Provide the [x, y] coordinate of the cell's center where the given text is located.  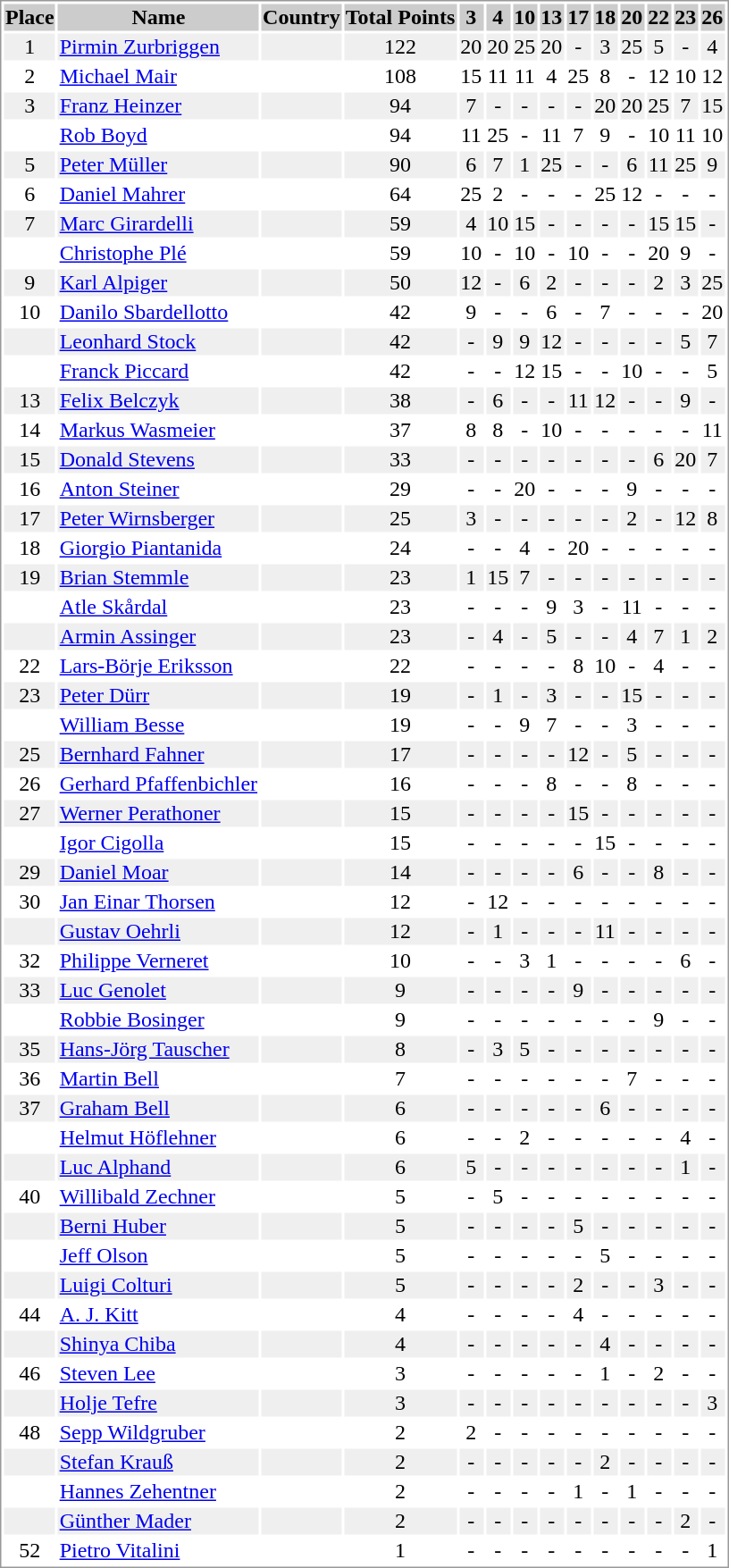
Danilo Sbardellotto [158, 312]
Pietro Vitalini [158, 1550]
Willibald Zechner [158, 1196]
35 [29, 1050]
Giorgio Piantanida [158, 548]
Stefan Krauß [158, 1463]
Günther Mader [158, 1522]
Robbie Bosinger [158, 1019]
Place [29, 17]
108 [400, 76]
Shinya Chiba [158, 1345]
Daniel Mahrer [158, 194]
Rob Boyd [158, 135]
Franz Heinzer [158, 106]
Gustav Oehrli [158, 932]
Peter Wirnsberger [158, 519]
27 [29, 814]
Peter Müller [158, 165]
Gerhard Pfaffenbichler [158, 784]
Helmut Höflehner [158, 1137]
44 [29, 1314]
Atle Skårdal [158, 607]
Hans-Jörg Tauscher [158, 1050]
50 [400, 283]
52 [29, 1550]
Brian Stemmle [158, 578]
Bernhard Fahner [158, 755]
Franck Piccard [158, 371]
William Besse [158, 725]
122 [400, 47]
Graham Bell [158, 1109]
Peter Dürr [158, 696]
Hannes Zehentner [158, 1491]
Sepp Wildgruber [158, 1432]
Marc Girardelli [158, 224]
32 [29, 960]
A. J. Kitt [158, 1314]
Karl Alpiger [158, 283]
Lars-Börje Eriksson [158, 666]
90 [400, 165]
Holje Tefre [158, 1404]
Name [158, 17]
Country [302, 17]
Igor Cigolla [158, 843]
48 [29, 1432]
Berni Huber [158, 1227]
Donald Stevens [158, 460]
38 [400, 401]
64 [400, 194]
Pirmin Zurbriggen [158, 47]
Martin Bell [158, 1078]
Luigi Colturi [158, 1286]
Jeff Olson [158, 1255]
Felix Belczyk [158, 401]
Philippe Verneret [158, 960]
46 [29, 1373]
Michael Mair [158, 76]
36 [29, 1078]
Leonhard Stock [158, 342]
30 [29, 901]
Jan Einar Thorsen [158, 901]
Markus Wasmeier [158, 430]
Total Points [400, 17]
Steven Lee [158, 1373]
Luc Alphand [158, 1168]
40 [29, 1196]
Christophe Plé [158, 253]
24 [400, 548]
Anton Steiner [158, 489]
Werner Perathoner [158, 814]
Luc Genolet [158, 991]
Daniel Moar [158, 873]
Armin Assinger [158, 637]
